Find where the given text appears and provide that cell's center as [X, Y] coordinate. 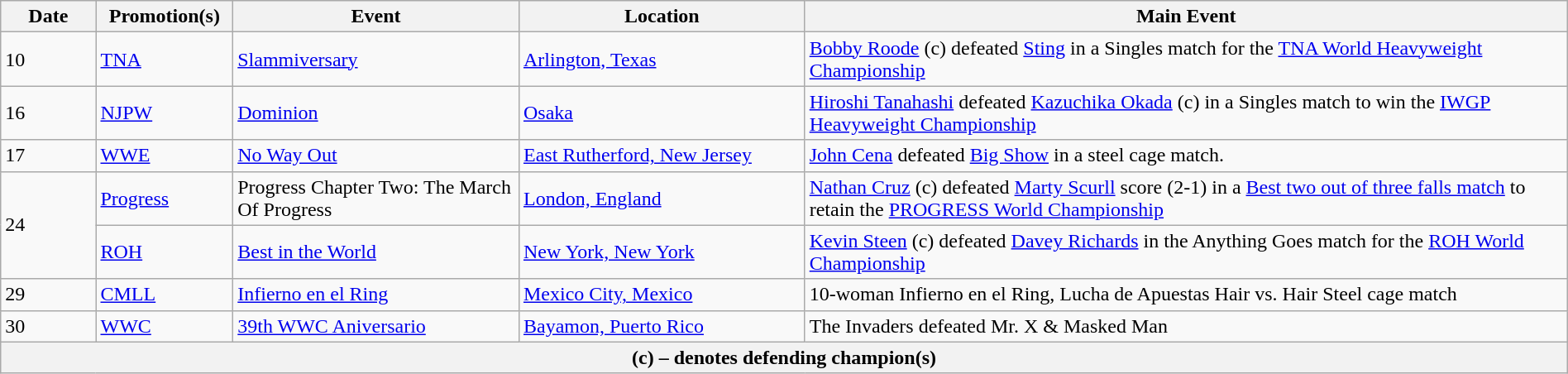
Nathan Cruz (c) defeated Marty Scurll score (2-1) in a Best two out of three falls match to retain the PROGRESS World Championship [1186, 199]
WWC [165, 326]
NJPW [165, 113]
29 [48, 295]
Promotion(s) [165, 17]
John Cena defeated Big Show in a steel cage match. [1186, 156]
WWE [165, 156]
Mexico City, Mexico [662, 295]
Hiroshi Tanahashi defeated Kazuchika Okada (c) in a Singles match to win the IWGP Heavyweight Championship [1186, 113]
17 [48, 156]
CMLL [165, 295]
16 [48, 113]
TNA [165, 60]
10-woman Infierno en el Ring, Lucha de Apuestas Hair vs. Hair Steel cage match [1186, 295]
Date [48, 17]
Location [662, 17]
East Rutherford, New Jersey [662, 156]
(c) – denotes defending champion(s) [784, 357]
Bayamon, Puerto Rico [662, 326]
ROH [165, 252]
London, England [662, 199]
Infierno en el Ring [376, 295]
No Way Out [376, 156]
30 [48, 326]
24 [48, 225]
Kevin Steen (c) defeated Davey Richards in the Anything Goes match for the ROH World Championship [1186, 252]
The Invaders defeated Mr. X & Masked Man [1186, 326]
New York, New York [662, 252]
Progress Chapter Two: The March Of Progress [376, 199]
Main Event [1186, 17]
Osaka [662, 113]
39th WWC Aniversario [376, 326]
Best in the World [376, 252]
Progress [165, 199]
Dominion [376, 113]
Bobby Roode (c) defeated Sting in a Singles match for the TNA World Heavyweight Championship [1186, 60]
10 [48, 60]
Arlington, Texas [662, 60]
Slammiversary [376, 60]
Event [376, 17]
